Locate the cell with the specified text and output its (x, y) center coordinate. 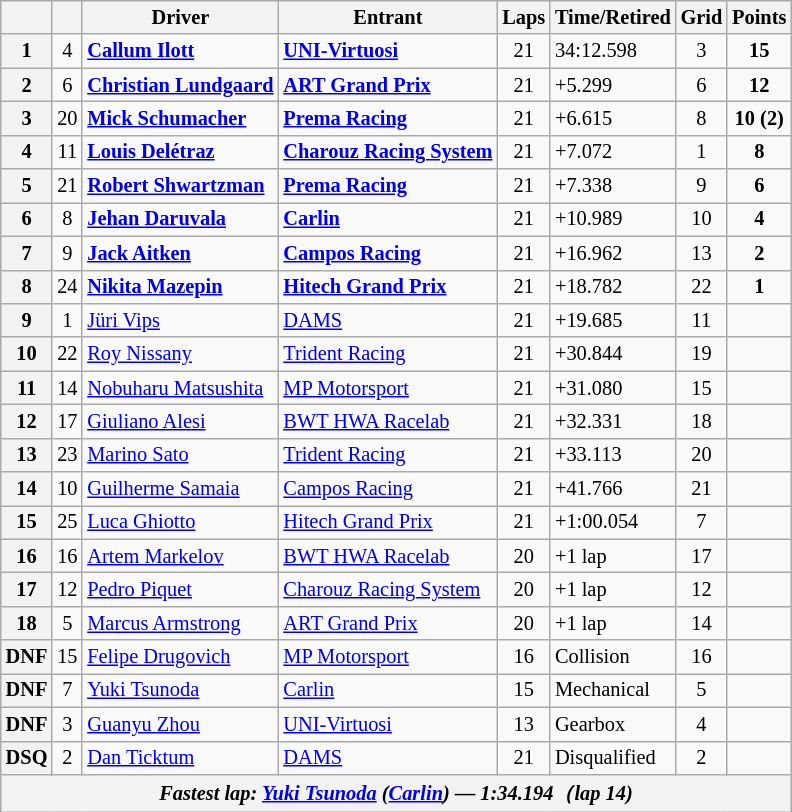
Collision (613, 657)
Entrant (388, 17)
+16.962 (613, 253)
+6.615 (613, 118)
Christian Lundgaard (180, 85)
Grid (702, 17)
+32.331 (613, 421)
10 (2) (759, 118)
Luca Ghiotto (180, 522)
Roy Nissany (180, 354)
Giuliano Alesi (180, 421)
Jüri Vips (180, 320)
Mechanical (613, 690)
Robert Shwartzman (180, 186)
+31.080 (613, 388)
Guilherme Samaia (180, 489)
+5.299 (613, 85)
+7.338 (613, 186)
25 (67, 522)
Disqualified (613, 758)
19 (702, 354)
Guanyu Zhou (180, 724)
+33.113 (613, 455)
23 (67, 455)
Pedro Piquet (180, 589)
Fastest lap: Yuki Tsunoda (Carlin) — 1:34.194（lap 14) (396, 792)
+18.782 (613, 287)
+30.844 (613, 354)
Marcus Armstrong (180, 623)
Louis Delétraz (180, 152)
Dan Ticktum (180, 758)
Artem Markelov (180, 556)
DSQ (27, 758)
Jehan Daruvala (180, 219)
Driver (180, 17)
+7.072 (613, 152)
Callum Ilott (180, 51)
Nobuharu Matsushita (180, 388)
Nikita Mazepin (180, 287)
Marino Sato (180, 455)
Gearbox (613, 724)
24 (67, 287)
Points (759, 17)
Felipe Drugovich (180, 657)
Jack Aitken (180, 253)
Time/Retired (613, 17)
+19.685 (613, 320)
Mick Schumacher (180, 118)
+41.766 (613, 489)
+1:00.054 (613, 522)
+10.989 (613, 219)
Laps (524, 17)
34:12.598 (613, 51)
Yuki Tsunoda (180, 690)
